Determine the (x, y) coordinate at the center of the cell enclosing the given text.  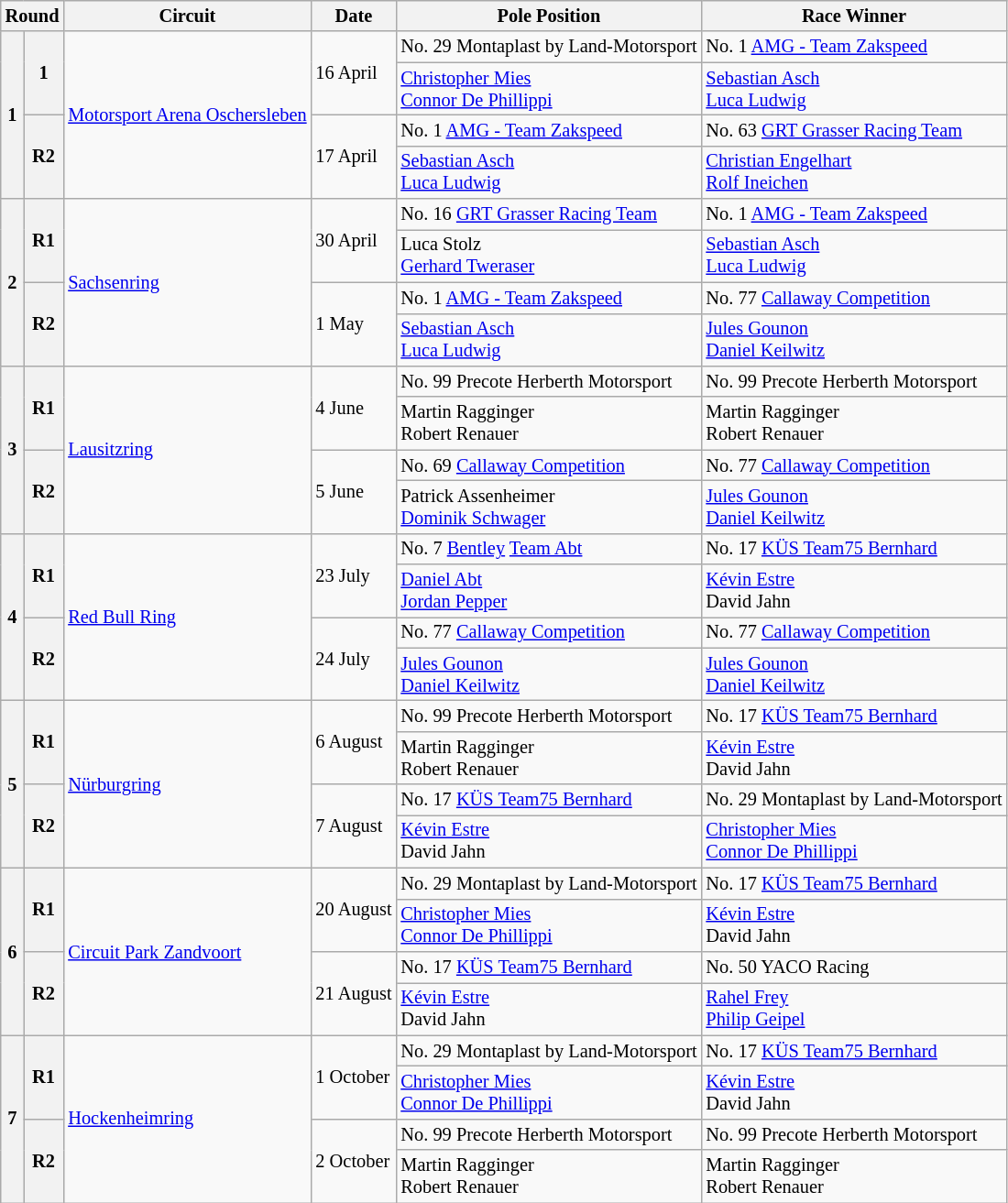
Hockenheimring (187, 1120)
17 April (354, 156)
Rahel Frey Philip Geipel (854, 1009)
Date (354, 16)
No. 63 GRT Grasser Racing Team (854, 130)
No. 69 Callaway Competition (548, 465)
1 May (354, 324)
Pole Position (548, 16)
2 October (354, 1160)
Lausitzring (187, 449)
4 June (354, 407)
Red Bull Ring (187, 618)
Round (33, 16)
20 August (354, 909)
1 October (354, 1077)
5 (13, 784)
7 August (354, 826)
21 August (354, 993)
24 July (354, 658)
Patrick Assenheimer Dominik Schwager (548, 507)
7 (13, 1120)
6 (13, 951)
Luca Stolz Gerhard Tweraser (548, 256)
Daniel Abt Jordan Pepper (548, 591)
Nürburgring (187, 784)
30 April (354, 240)
No. 7 Bentley Team Abt (548, 549)
5 June (354, 491)
6 August (354, 742)
Circuit Park Zandvoort (187, 951)
Sachsenring (187, 282)
Race Winner (854, 16)
Circuit (187, 16)
Christian Engelhart Rolf Ineichen (854, 172)
4 (13, 618)
3 (13, 449)
No. 50 YACO Racing (854, 967)
No. 16 GRT Grasser Racing Team (548, 214)
2 (13, 282)
16 April (354, 73)
Motorsport Arena Oschersleben (187, 115)
23 July (354, 575)
